Output the (X, Y) coordinate of the center of the cell containing the given text.  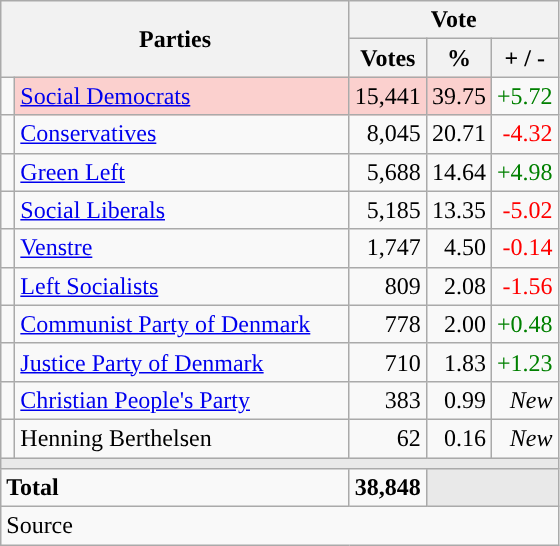
+0.48 (524, 324)
62 (388, 438)
0.16 (458, 438)
710 (388, 362)
39.75 (458, 96)
Green Left (182, 172)
5,185 (388, 210)
4.50 (458, 248)
Venstre (182, 248)
Total (176, 488)
8,045 (388, 134)
Conservatives (182, 134)
Henning Berthelsen (182, 438)
Social Liberals (182, 210)
-5.02 (524, 210)
778 (388, 324)
Social Democrats (182, 96)
5,688 (388, 172)
15,441 (388, 96)
+1.23 (524, 362)
20.71 (458, 134)
Vote (454, 20)
+ / - (524, 58)
Left Socialists (182, 286)
-0.14 (524, 248)
383 (388, 400)
-4.32 (524, 134)
809 (388, 286)
38,848 (388, 488)
Justice Party of Denmark (182, 362)
% (458, 58)
Communist Party of Denmark (182, 324)
2.00 (458, 324)
+5.72 (524, 96)
Votes (388, 58)
-1.56 (524, 286)
0.99 (458, 400)
14.64 (458, 172)
1.83 (458, 362)
Parties (176, 39)
Source (280, 526)
2.08 (458, 286)
13.35 (458, 210)
Christian People's Party (182, 400)
+4.98 (524, 172)
1,747 (388, 248)
